Extract the (x, y) coordinate from the center of the cell holding the provided text.  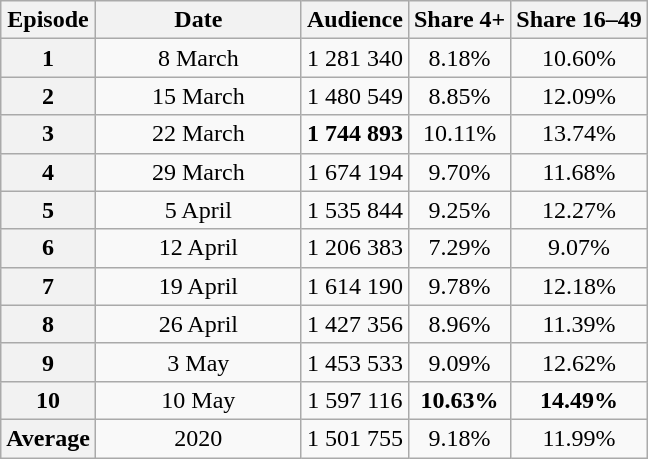
11.39% (580, 324)
26 April (198, 324)
1 453 533 (354, 362)
13.74% (580, 134)
12 April (198, 248)
Audience (354, 20)
1 674 194 (354, 172)
14.49% (580, 400)
Average (48, 438)
1 480 549 (354, 96)
7.29% (459, 248)
29 March (198, 172)
1 614 190 (354, 286)
8.85% (459, 96)
10.11% (459, 134)
1 501 755 (354, 438)
3 (48, 134)
8 (48, 324)
15 March (198, 96)
9.70% (459, 172)
1 597 116 (354, 400)
19 April (198, 286)
8.18% (459, 58)
9.78% (459, 286)
8.96% (459, 324)
11.99% (580, 438)
1 535 844 (354, 210)
Episode (48, 20)
5 (48, 210)
10 May (198, 400)
11.68% (580, 172)
4 (48, 172)
12.18% (580, 286)
9.25% (459, 210)
3 May (198, 362)
10.60% (580, 58)
1 281 340 (354, 58)
9.07% (580, 248)
2020 (198, 438)
9.09% (459, 362)
1 (48, 58)
1 744 893 (354, 134)
1 427 356 (354, 324)
12.09% (580, 96)
9 (48, 362)
6 (48, 248)
8 March (198, 58)
Share 16–49 (580, 20)
5 April (198, 210)
10.63% (459, 400)
Date (198, 20)
1 206 383 (354, 248)
12.62% (580, 362)
12.27% (580, 210)
10 (48, 400)
2 (48, 96)
9.18% (459, 438)
22 March (198, 134)
7 (48, 286)
Share 4+ (459, 20)
